Scan for the cell matching the given text and deliver its (X, Y) coordinate at center. 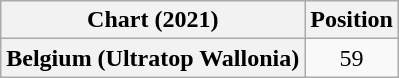
Position (352, 20)
Belgium (Ultratop Wallonia) (153, 58)
59 (352, 58)
Chart (2021) (153, 20)
